For the text-containing cell, return its midpoint in [x, y] coordinate format. 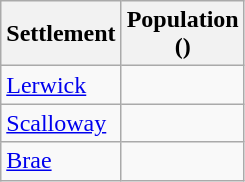
Population () [182, 34]
Scalloway [61, 123]
Brae [61, 161]
Settlement [61, 34]
Lerwick [61, 85]
